Detect which cell encompasses the target text, then output its (X, Y) center coordinate. 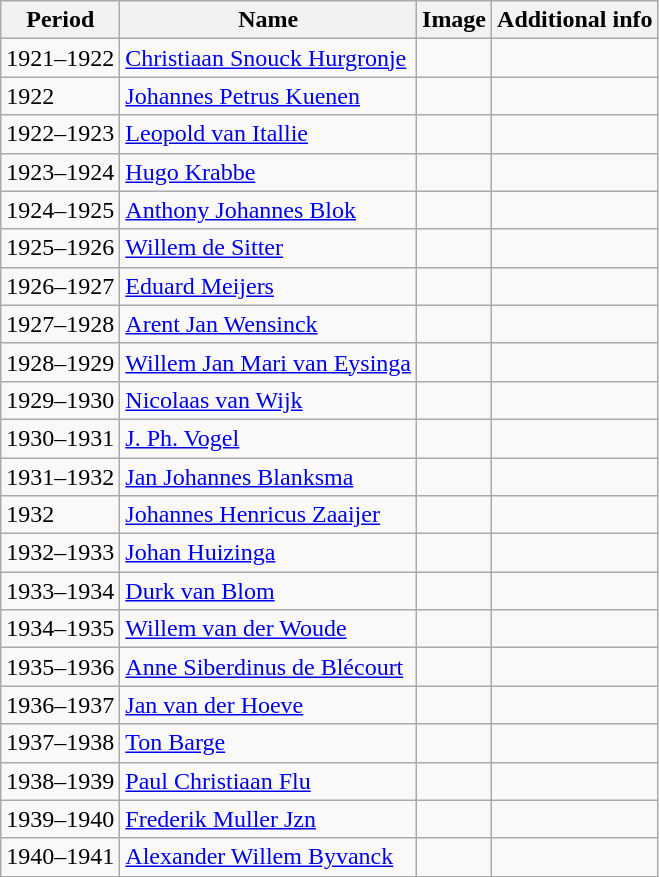
Durk van Blom (268, 591)
Leopold van Itallie (268, 134)
Image (454, 20)
1931–1932 (60, 477)
Anne Siberdinus de Blécourt (268, 667)
Additional info (575, 20)
1922 (60, 96)
Christiaan Snouck Hurgronje (268, 58)
1939–1940 (60, 819)
1933–1934 (60, 591)
Jan Johannes Blanksma (268, 477)
1924–1925 (60, 210)
1935–1936 (60, 667)
1930–1931 (60, 438)
Ton Barge (268, 743)
1934–1935 (60, 629)
Period (60, 20)
1929–1930 (60, 400)
Eduard Meijers (268, 286)
Hugo Krabbe (268, 172)
Willem van der Woude (268, 629)
1938–1939 (60, 781)
Frederik Muller Jzn (268, 819)
1925–1926 (60, 248)
1937–1938 (60, 743)
1923–1924 (60, 172)
Willem de Sitter (268, 248)
Arent Jan Wensinck (268, 324)
Jan van der Hoeve (268, 705)
J. Ph. Vogel (268, 438)
Johan Huizinga (268, 553)
Johannes Petrus Kuenen (268, 96)
1927–1928 (60, 324)
1922–1923 (60, 134)
Paul Christiaan Flu (268, 781)
Willem Jan Mari van Eysinga (268, 362)
1936–1937 (60, 705)
1928–1929 (60, 362)
1932 (60, 515)
1932–1933 (60, 553)
1940–1941 (60, 857)
Nicolaas van Wijk (268, 400)
Alexander Willem Byvanck (268, 857)
1926–1927 (60, 286)
Anthony Johannes Blok (268, 210)
Name (268, 20)
1921–1922 (60, 58)
Johannes Henricus Zaaijer (268, 515)
